Provide the [X, Y] coordinate of the cell's center where the given text is located.  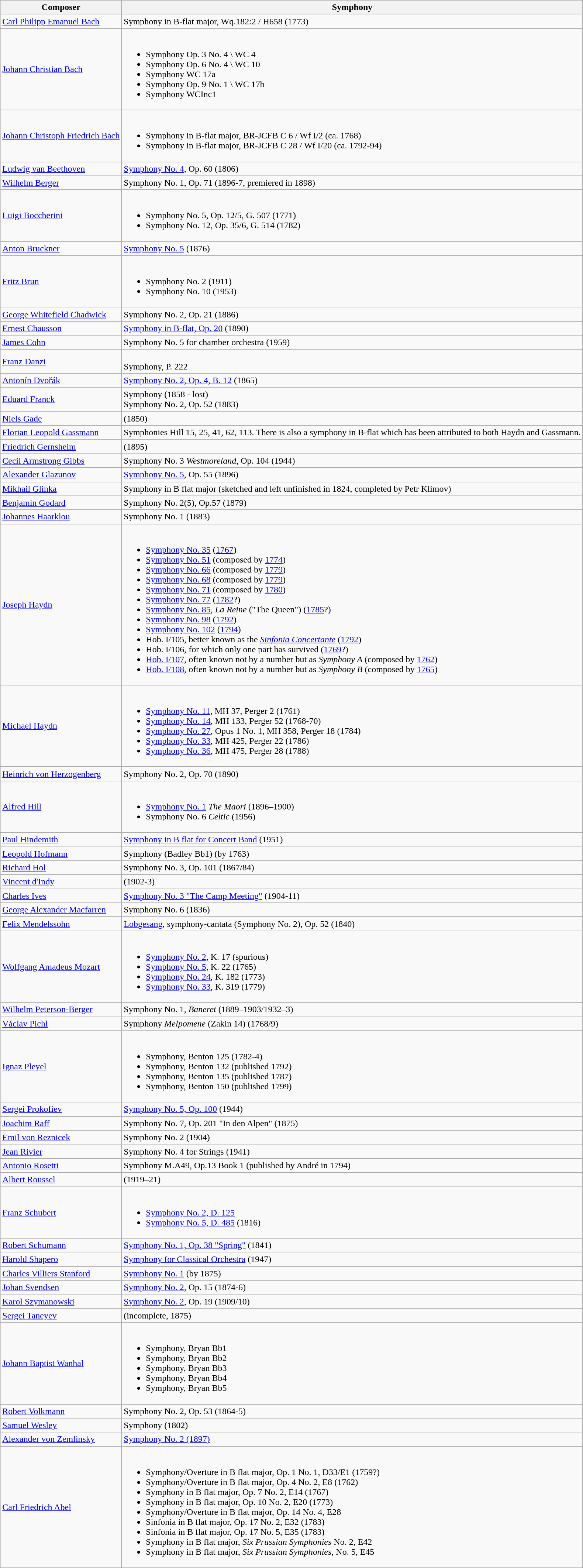
Symphony No. 2(5), Op.57 (1879) [352, 503]
Symphony No. 2 (1911)Symphony No. 10 (1953) [352, 281]
Symphony M.A49, Op.13 Book 1 (published by André in 1794) [352, 1165]
Franz Schubert [61, 1212]
Symphony No. 6 (1836) [352, 910]
Albert Roussel [61, 1179]
(1895) [352, 447]
Robert Volkmann [61, 1411]
Ludwig van Beethoven [61, 169]
(1919–21) [352, 1179]
(1902-3) [352, 882]
Symphony No. 3 "The Camp Meeting" (1904-11) [352, 896]
Antonín Dvořák [61, 381]
Antonio Rosetti [61, 1165]
Symphony No. 2, K. 17 (spurious)Symphony No. 5, K. 22 (1765)Symphony No. 24, K. 182 (1773)Symphony No. 33, K. 319 (1779) [352, 967]
Ernest Chausson [61, 328]
Johann Christoph Friedrich Bach [61, 136]
Symphony in B flat major (sketched and left unfinished in 1824, completed by Petr Klimov) [352, 489]
Symphony No. 2, Op. 4, B. 12 (1865) [352, 381]
James Cohn [61, 342]
Symphony, Benton 125 (1782-4)Symphony, Benton 132 (published 1792)Symphony, Benton 135 (published 1787)Symphony, Benton 150 (published 1799) [352, 1066]
Symphony, Bryan Bb1Symphony, Bryan Bb2Symphony, Bryan Bb3Symphony, Bryan Bb4Symphony, Bryan Bb5 [352, 1364]
Symphony No. 5, Op. 12/5, G. 507 (1771)Symphony No. 12, Op. 35/6, G. 514 (1782) [352, 216]
Symphony No. 1, Op. 38 "Spring" (1841) [352, 1245]
Symphony No. 4 for Strings (1941) [352, 1151]
Sergei Prokofiev [61, 1109]
Symphony No. 5 (1876) [352, 248]
Fritz Brun [61, 281]
Symphonies Hill 15, 25, 41, 62, 113. There is also a symphony in B-flat which has been attributed to both Haydn and Gassmann. [352, 433]
Joachim Raff [61, 1123]
Robert Schumann [61, 1245]
Alexander von Zemlinsky [61, 1439]
Alexander Glazunov [61, 475]
Symphony No. 2, Op. 15 (1874-6) [352, 1287]
Johannes Haarklou [61, 517]
Symphony, P. 222 [352, 361]
Symphony No. 2, Op. 19 (1909/10) [352, 1301]
Symphony No. 4, Op. 60 (1806) [352, 169]
Symphony No. 2, Op. 53 (1864-5) [352, 1411]
Symphony in B-flat major, BR-JCFB C 6 / Wf I/2 (ca. 1768)Symphony in B-flat major, BR-JCFB C 28 / Wf I/20 (ca. 1792-94) [352, 136]
Symphony No. 3 Westmoreland, Op. 104 (1944) [352, 461]
Symphony No. 1 The Maori (1896–1900)Symphony No. 6 Celtic (1956) [352, 807]
Johann Baptist Wanhal [61, 1364]
Symphony No. 1 (by 1875) [352, 1273]
Alfred Hill [61, 807]
Symphony for Classical Orchestra (1947) [352, 1259]
Symphony No. 7, Op. 201 "In den Alpen" (1875) [352, 1123]
Luigi Boccherini [61, 216]
Richard Hol [61, 868]
George Whitefield Chadwick [61, 314]
Symphony No. 2, Op. 21 (1886) [352, 314]
Symphony No. 5, Op. 55 (1896) [352, 475]
Joseph Haydn [61, 605]
George Alexander Macfarren [61, 910]
Symphony No. 1 (1883) [352, 517]
Symphony No. 1, Baneret (1889–1903/1932–3) [352, 1010]
Karol Szymanowski [61, 1301]
Symphony No. 2 (1897) [352, 1439]
Symphony Op. 3 No. 4 \ WC 4Symphony Op. 6 No. 4 \ WC 10Symphony WC 17aSymphony Op. 9 No. 1 \ WC 17bSymphony WCInc1 [352, 69]
Charles Villiers Stanford [61, 1273]
Benjamin Godard [61, 503]
Symphony No. 3, Op. 101 (1867/84) [352, 868]
Symphony No. 2 (1904) [352, 1137]
Niels Gade [61, 419]
Wolfgang Amadeus Mozart [61, 967]
Symphony No. 5 for chamber orchestra (1959) [352, 342]
Leopold Hofmann [61, 854]
Symphony No. 2, Op. 70 (1890) [352, 774]
Cecil Armstrong Gibbs [61, 461]
Johann Christian Bach [61, 69]
Anton Bruckner [61, 248]
Symphony in B flat for Concert Band (1951) [352, 839]
Mikhail Glinka [61, 489]
Jean Rivier [61, 1151]
Composer [61, 7]
Felix Mendelssohn [61, 924]
Harold Shapero [61, 1259]
Wilhelm Berger [61, 183]
Charles Ives [61, 896]
Symphony in B-flat major, Wq.182:2 / H658 (1773) [352, 21]
Symphony in B-flat, Op. 20 (1890) [352, 328]
Johan Svendsen [61, 1287]
Vincent d'Indy [61, 882]
Heinrich von Herzogenberg [61, 774]
Emil von Reznicek [61, 1137]
Florian Leopold Gassmann [61, 433]
Symphony No. 1, Op. 71 (1896-7, premiered in 1898) [352, 183]
Wilhelm Peterson-Berger [61, 1010]
Symphony (1802) [352, 1425]
Symphony No. 2, D. 125Symphony No. 5, D. 485 (1816) [352, 1212]
Samuel Wesley [61, 1425]
Franz Danzi [61, 361]
Michael Haydn [61, 726]
Eduard Franck [61, 399]
Friedrich Gernsheim [61, 447]
Ignaz Pleyel [61, 1066]
Paul Hindemith [61, 839]
(incomplete, 1875) [352, 1316]
Carl Philipp Emanuel Bach [61, 21]
Symphony (1858 - lost)Symphony No. 2, Op. 52 (1883) [352, 399]
Symphony No. 5, Op. 100 (1944) [352, 1109]
Lobgesang, symphony-cantata (Symphony No. 2), Op. 52 (1840) [352, 924]
Symphony Melpomene (Zakin 14) (1768/9) [352, 1024]
(1850) [352, 419]
Václav Pichl [61, 1024]
Sergei Taneyev [61, 1316]
Symphony [352, 7]
Symphony (Badley Bb1) (by 1763) [352, 854]
Carl Friedrich Abel [61, 1507]
